For the text-containing cell, return its midpoint in [X, Y] coordinate format. 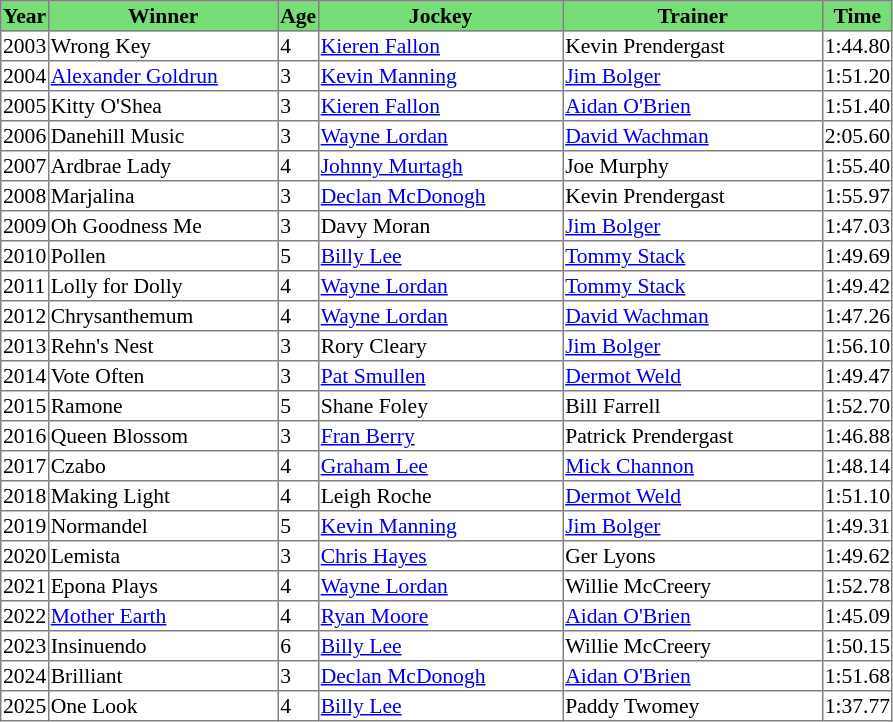
2022 [25, 616]
1:45.09 [857, 616]
Paddy Twomey [693, 706]
Jockey [440, 16]
Ardbrae Lady [163, 166]
2023 [25, 646]
Ramone [163, 406]
1:47.03 [857, 226]
Danehill Music [163, 136]
Joe Murphy [693, 166]
1:49.31 [857, 526]
Epona Plays [163, 586]
One Look [163, 706]
2025 [25, 706]
2010 [25, 256]
2003 [25, 46]
Davy Moran [440, 226]
Lolly for Dolly [163, 286]
2009 [25, 226]
Brilliant [163, 676]
2008 [25, 196]
2024 [25, 676]
Chris Hayes [440, 556]
Insinuendo [163, 646]
1:48.14 [857, 466]
Shane Foley [440, 406]
1:56.10 [857, 346]
2015 [25, 406]
2007 [25, 166]
Rory Cleary [440, 346]
1:52.70 [857, 406]
2011 [25, 286]
Johnny Murtagh [440, 166]
Age [298, 16]
Mother Earth [163, 616]
Queen Blossom [163, 436]
2013 [25, 346]
2019 [25, 526]
1:49.62 [857, 556]
1:49.42 [857, 286]
Marjalina [163, 196]
Kitty O'Shea [163, 106]
Lemista [163, 556]
2:05.60 [857, 136]
1:51.68 [857, 676]
Vote Often [163, 376]
2014 [25, 376]
Graham Lee [440, 466]
Mick Channon [693, 466]
Making Light [163, 496]
1:47.26 [857, 316]
1:50.15 [857, 646]
1:51.40 [857, 106]
Ryan Moore [440, 616]
Rehn's Nest [163, 346]
Year [25, 16]
1:51.20 [857, 76]
Fran Berry [440, 436]
2012 [25, 316]
2004 [25, 76]
2006 [25, 136]
Pat Smullen [440, 376]
Ger Lyons [693, 556]
1:46.88 [857, 436]
2016 [25, 436]
2005 [25, 106]
Czabo [163, 466]
1:55.40 [857, 166]
2018 [25, 496]
1:49.47 [857, 376]
Pollen [163, 256]
1:52.78 [857, 586]
Oh Goodness Me [163, 226]
1:55.97 [857, 196]
1:37.77 [857, 706]
Patrick Prendergast [693, 436]
2021 [25, 586]
Leigh Roche [440, 496]
1:49.69 [857, 256]
Trainer [693, 16]
6 [298, 646]
Wrong Key [163, 46]
Time [857, 16]
2017 [25, 466]
1:51.10 [857, 496]
Winner [163, 16]
Chrysanthemum [163, 316]
Normandel [163, 526]
2020 [25, 556]
Bill Farrell [693, 406]
Alexander Goldrun [163, 76]
1:44.80 [857, 46]
